Identify which cell holds the provided text, then report its (x, y) central coordinate. 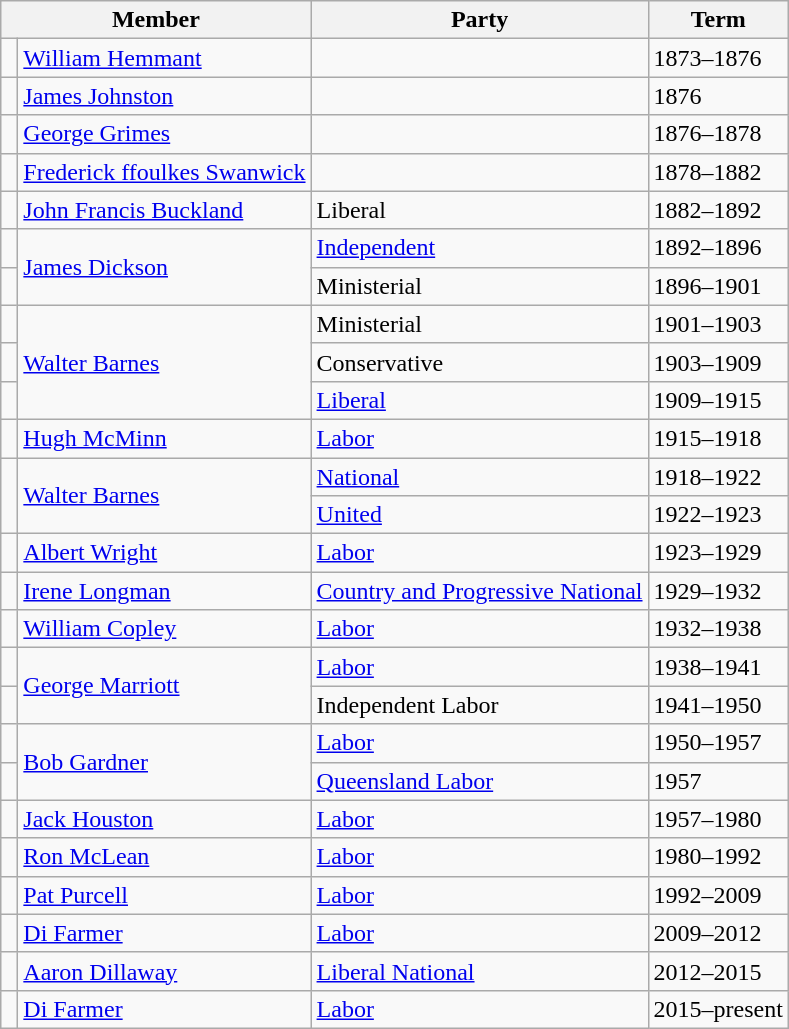
1876 (718, 96)
1903–1909 (718, 362)
1882–1892 (718, 210)
National (480, 477)
1950–1957 (718, 743)
Pat Purcell (164, 895)
United (480, 515)
1915–1918 (718, 438)
1873–1876 (718, 58)
William Copley (164, 629)
George Grimes (164, 134)
Party (480, 20)
1941–1950 (718, 705)
Hugh McMinn (164, 438)
George Marriott (164, 686)
Liberal National (480, 971)
Bob Gardner (164, 762)
1929–1932 (718, 591)
Albert Wright (164, 553)
1938–1941 (718, 667)
1923–1929 (718, 553)
2009–2012 (718, 933)
Queensland Labor (480, 781)
2012–2015 (718, 971)
Independent (480, 248)
1878–1882 (718, 172)
1901–1903 (718, 324)
1918–1922 (718, 477)
Irene Longman (164, 591)
Term (718, 20)
Jack Houston (164, 819)
Country and Progressive National (480, 591)
1980–1992 (718, 857)
1992–2009 (718, 895)
James Dickson (164, 267)
1957–1980 (718, 819)
2015–present (718, 1009)
John Francis Buckland (164, 210)
1876–1878 (718, 134)
1896–1901 (718, 286)
1892–1896 (718, 248)
1922–1923 (718, 515)
Frederick ffoulkes Swanwick (164, 172)
William Hemmant (164, 58)
1932–1938 (718, 629)
Aaron Dillaway (164, 971)
James Johnston (164, 96)
1957 (718, 781)
Ron McLean (164, 857)
1909–1915 (718, 400)
Independent Labor (480, 705)
Member (156, 20)
Conservative (480, 362)
